Provide the (X, Y) coordinate of the cell's center where the given text is located.  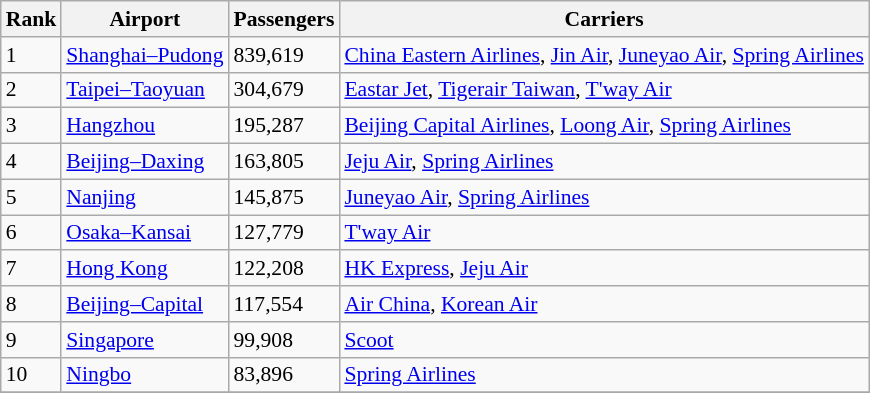
9 (32, 340)
China Eastern Airlines, Jin Air, Juneyao Air, Spring Airlines (604, 55)
Singapore (144, 340)
6 (32, 233)
127,779 (284, 233)
Hong Kong (144, 269)
Passengers (284, 19)
839,619 (284, 55)
Ningbo (144, 375)
Nanjing (144, 197)
Beijing–Daxing (144, 162)
Juneyao Air, Spring Airlines (604, 197)
Spring Airlines (604, 375)
195,287 (284, 126)
Air China, Korean Air (604, 304)
117,554 (284, 304)
7 (32, 269)
3 (32, 126)
Carriers (604, 19)
122,208 (284, 269)
5 (32, 197)
Osaka–Kansai (144, 233)
Airport (144, 19)
4 (32, 162)
Shanghai–Pudong (144, 55)
304,679 (284, 90)
Beijing Capital Airlines, Loong Air, Spring Airlines (604, 126)
145,875 (284, 197)
2 (32, 90)
T'way Air (604, 233)
8 (32, 304)
163,805 (284, 162)
Rank (32, 19)
Jeju Air, Spring Airlines (604, 162)
83,896 (284, 375)
10 (32, 375)
Beijing–Capital (144, 304)
Eastar Jet, Tigerair Taiwan, T'way Air (604, 90)
Scoot (604, 340)
99,908 (284, 340)
1 (32, 55)
HK Express, Jeju Air (604, 269)
Hangzhou (144, 126)
Taipei–Taoyuan (144, 90)
